Detect which cell encompasses the target text, then output its [X, Y] center coordinate. 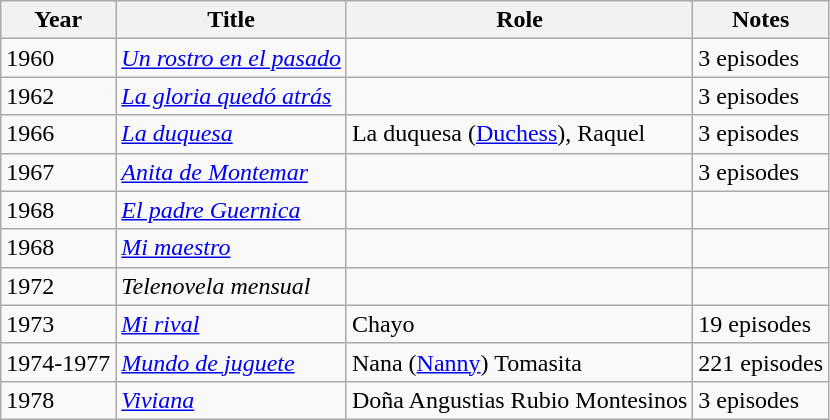
1960 [58, 58]
La duquesa [232, 134]
1973 [58, 324]
Notes [761, 20]
Viviana [232, 400]
La gloria quedó atrás [232, 96]
221 episodes [761, 362]
Year [58, 20]
1978 [58, 400]
Anita de Montemar [232, 172]
El padre Guernica [232, 210]
1967 [58, 172]
Chayo [519, 324]
Title [232, 20]
Mundo de juguete [232, 362]
1972 [58, 286]
La duquesa (Duchess), Raquel [519, 134]
19 episodes [761, 324]
1974-1977 [58, 362]
Mi rival [232, 324]
Mi maestro [232, 248]
Un rostro en el pasado [232, 58]
Doña Angustias Rubio Montesinos [519, 400]
Nana (Nanny) Tomasita [519, 362]
1966 [58, 134]
1962 [58, 96]
Role [519, 20]
Telenovela mensual [232, 286]
